Extract the [X, Y] coordinate from the center of the cell holding the provided text.  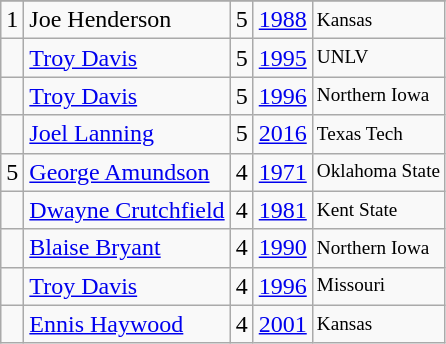
UNLV [378, 58]
Oklahoma State [378, 172]
1990 [282, 248]
2001 [282, 324]
1971 [282, 172]
George Amundson [127, 172]
Ennis Haywood [127, 324]
Kent State [378, 210]
Joe Henderson [127, 20]
1 [12, 20]
Texas Tech [378, 134]
Missouri [378, 286]
Blaise Bryant [127, 248]
Dwayne Crutchfield [127, 210]
2016 [282, 134]
1995 [282, 58]
1981 [282, 210]
1988 [282, 20]
Joel Lanning [127, 134]
